Search for the cell housing the specified text and yield its [x, y] center coordinate. 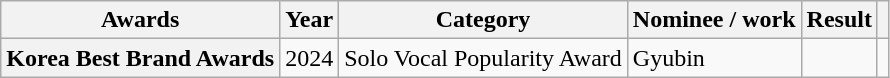
Solo Vocal Popularity Award [484, 58]
Year [310, 20]
Gyubin [714, 58]
Result [839, 20]
Category [484, 20]
Nominee / work [714, 20]
Korea Best Brand Awards [140, 58]
2024 [310, 58]
Awards [140, 20]
